Extract the (X, Y) coordinate from the center of the cell holding the provided text.  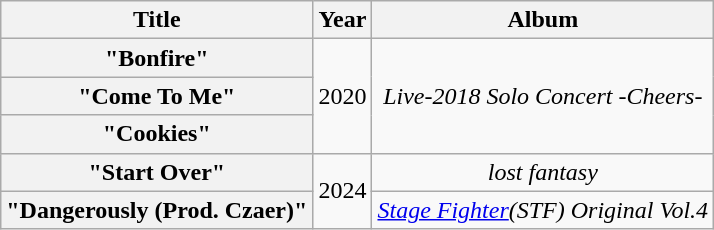
2024 (342, 191)
"Dangerously (Prod. Czaer)" (157, 210)
"Bonfire" (157, 58)
Album (543, 20)
lost fantasy (543, 172)
2020 (342, 96)
Stage Fighter(STF) Original Vol.4 (543, 210)
Title (157, 20)
"Cookies" (157, 134)
Year (342, 20)
"Come To Me" (157, 96)
"Start Over" (157, 172)
Live-2018 Solo Concert -Cheers- (543, 96)
